Determine the [X, Y] coordinate at the center of the cell enclosing the given text.  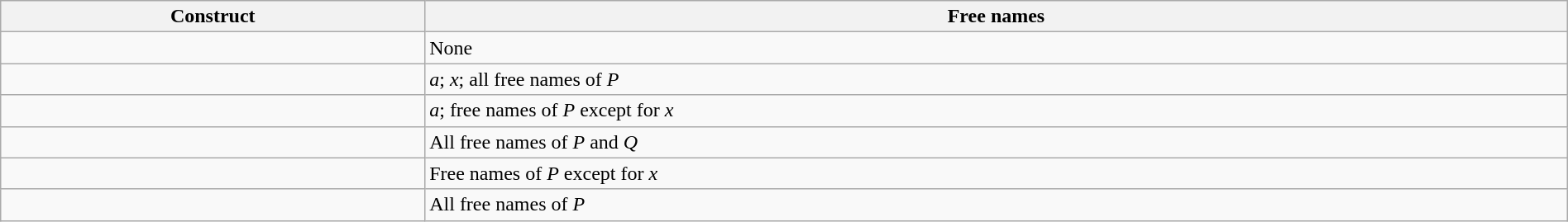
Free names of P except for x [997, 173]
All free names of P and Q [997, 142]
Free names [997, 17]
a; x; all free names of P [997, 79]
All free names of P [997, 205]
a; free names of P except for x [997, 111]
Construct [213, 17]
None [997, 48]
